Extract the (X, Y) coordinate from the center of the cell holding the provided text.  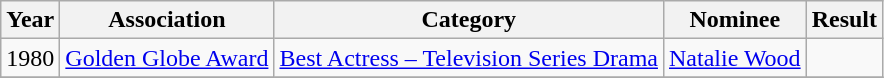
Result (844, 20)
Golden Globe Award (167, 58)
Year (30, 20)
Category (469, 20)
Best Actress – Television Series Drama (469, 58)
1980 (30, 58)
Natalie Wood (734, 58)
Association (167, 20)
Nominee (734, 20)
